Find where the given text appears and provide that cell's center as (X, Y) coordinate. 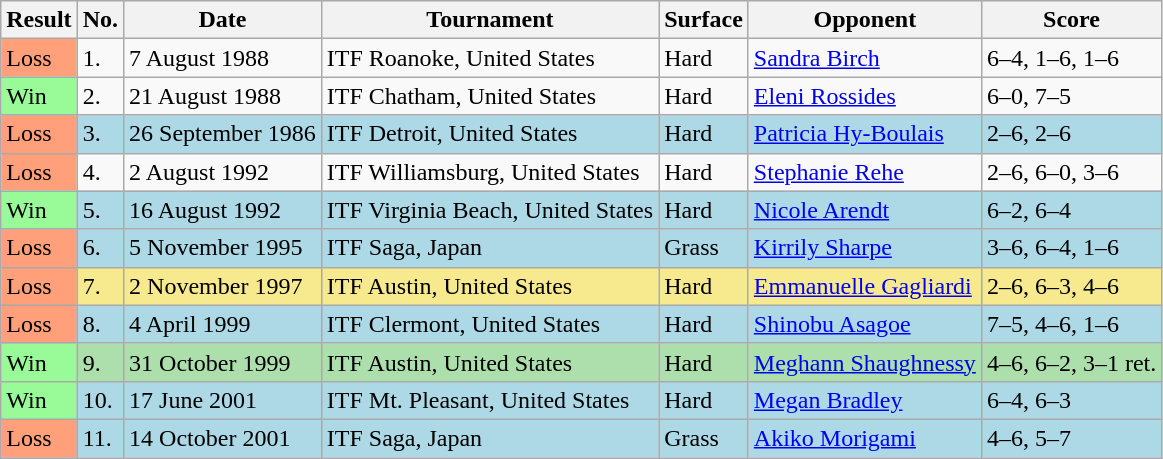
3–6, 6–4, 1–6 (1071, 248)
10. (100, 400)
2–6, 6–3, 4–6 (1071, 286)
Surface (704, 20)
Patricia Hy-Boulais (864, 134)
6. (100, 248)
26 September 1986 (223, 134)
5 November 1995 (223, 248)
Kirrily Sharpe (864, 248)
Eleni Rossides (864, 96)
ITF Detroit, United States (490, 134)
8. (100, 324)
Date (223, 20)
16 August 1992 (223, 210)
Tournament (490, 20)
7. (100, 286)
Result (39, 20)
4. (100, 172)
Megan Bradley (864, 400)
14 October 2001 (223, 438)
4–6, 5–7 (1071, 438)
No. (100, 20)
Meghann Shaughnessy (864, 362)
1. (100, 58)
ITF Mt. Pleasant, United States (490, 400)
21 August 1988 (223, 96)
7 August 1988 (223, 58)
Sandra Birch (864, 58)
2. (100, 96)
2 November 1997 (223, 286)
ITF Williamsburg, United States (490, 172)
ITF Roanoke, United States (490, 58)
6–0, 7–5 (1071, 96)
11. (100, 438)
17 June 2001 (223, 400)
Emmanuelle Gagliardi (864, 286)
Shinobu Asagoe (864, 324)
7–5, 4–6, 1–6 (1071, 324)
2 August 1992 (223, 172)
Stephanie Rehe (864, 172)
4–6, 6–2, 3–1 ret. (1071, 362)
6–2, 6–4 (1071, 210)
2–6, 2–6 (1071, 134)
Opponent (864, 20)
ITF Clermont, United States (490, 324)
Akiko Morigami (864, 438)
ITF Chatham, United States (490, 96)
Score (1071, 20)
31 October 1999 (223, 362)
3. (100, 134)
6–4, 1–6, 1–6 (1071, 58)
4 April 1999 (223, 324)
9. (100, 362)
Nicole Arendt (864, 210)
2–6, 6–0, 3–6 (1071, 172)
6–4, 6–3 (1071, 400)
ITF Virginia Beach, United States (490, 210)
5. (100, 210)
